Capture the cell that displays the provided text and extract its [x, y] central coordinate. 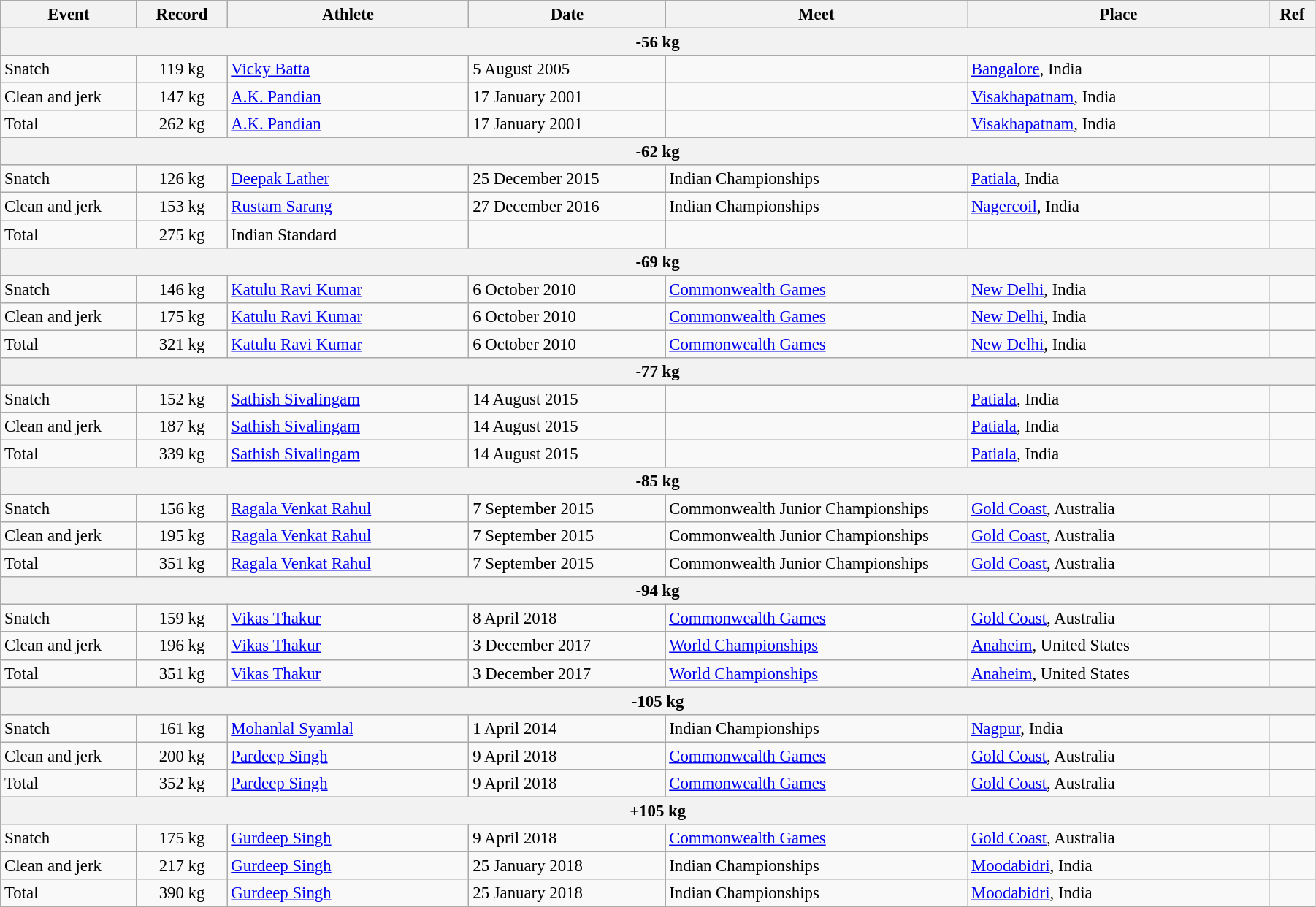
Place [1119, 15]
Nagercoil, India [1119, 207]
200 kg [182, 756]
352 kg [182, 784]
Bangalore, India [1119, 69]
187 kg [182, 426]
Meet [816, 15]
25 December 2015 [567, 179]
-85 kg [658, 481]
-69 kg [658, 261]
Nagpur, India [1119, 728]
27 December 2016 [567, 207]
156 kg [182, 509]
-62 kg [658, 152]
339 kg [182, 453]
+105 kg [658, 811]
Deepak Lather [348, 179]
-105 kg [658, 701]
-94 kg [658, 591]
Mohanlal Syamlal [348, 728]
Ref [1292, 15]
Date [567, 15]
275 kg [182, 234]
-77 kg [658, 372]
Event [69, 15]
126 kg [182, 179]
159 kg [182, 619]
152 kg [182, 399]
217 kg [182, 865]
390 kg [182, 893]
Record [182, 15]
195 kg [182, 536]
Athlete [348, 15]
8 April 2018 [567, 619]
262 kg [182, 124]
Vicky Batta [348, 69]
161 kg [182, 728]
196 kg [182, 646]
1 April 2014 [567, 728]
146 kg [182, 289]
Indian Standard [348, 234]
-56 kg [658, 42]
Rustam Sarang [348, 207]
119 kg [182, 69]
5 August 2005 [567, 69]
153 kg [182, 207]
321 kg [182, 344]
147 kg [182, 97]
